Detect which cell encompasses the target text, then output its [X, Y] center coordinate. 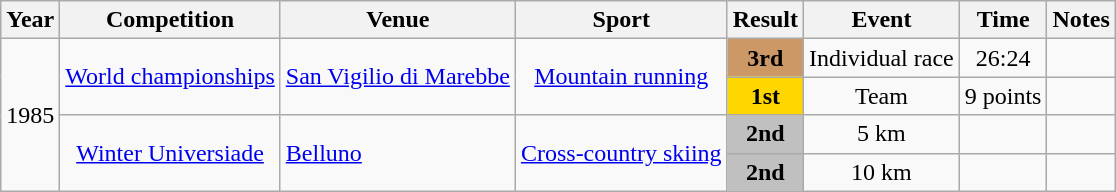
3rd [765, 58]
Competition [170, 20]
Individual race [882, 58]
Mountain running [621, 77]
5 km [882, 134]
Event [882, 20]
Result [765, 20]
9 points [1003, 96]
Time [1003, 20]
1st [765, 96]
Belluno [398, 153]
Cross-country skiing [621, 153]
Winter Universiade [170, 153]
Venue [398, 20]
10 km [882, 172]
World championships [170, 77]
Sport [621, 20]
1985 [30, 115]
San Vigilio di Marebbe [398, 77]
Team [882, 96]
Year [30, 20]
Notes [1081, 20]
26:24 [1003, 58]
